Pinpoint the cell where the given text exists, returning its (x, y) midpoint coordinate. 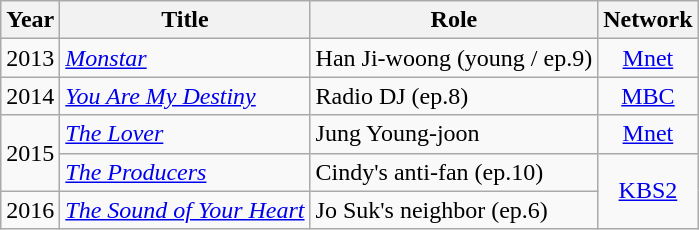
The Producers (185, 172)
Radio DJ (ep.8) (454, 96)
The Sound of Your Heart (185, 210)
KBS2 (648, 191)
The Lover (185, 134)
MBC (648, 96)
Role (454, 20)
Han Ji-woong (young / ep.9) (454, 58)
You Are My Destiny (185, 96)
Year (30, 20)
Title (185, 20)
Network (648, 20)
2015 (30, 153)
2013 (30, 58)
Jung Young-joon (454, 134)
Cindy's anti-fan (ep.10) (454, 172)
2014 (30, 96)
Monstar (185, 58)
2016 (30, 210)
Jo Suk's neighbor (ep.6) (454, 210)
